For the text-containing cell, return its midpoint in [X, Y] coordinate format. 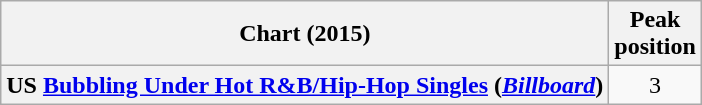
US Bubbling Under Hot R&B/Hip-Hop Singles (Billboard) [305, 85]
Peakposition [655, 34]
3 [655, 85]
Chart (2015) [305, 34]
